Output the [x, y] coordinate of the center of the cell containing the given text.  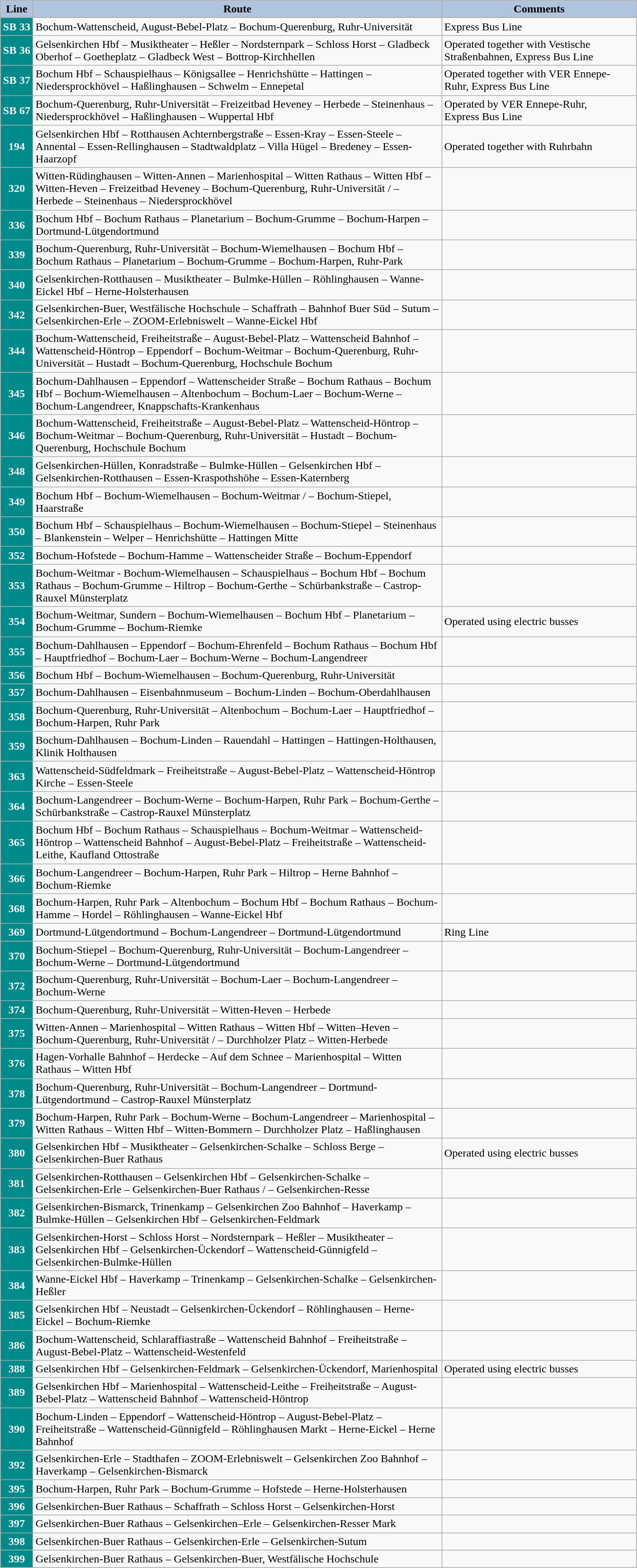
349 [17, 502]
395 [17, 1489]
382 [17, 1213]
Bochum-Harpen, Ruhr Park – Bochum-Grumme – Hofstede – Herne-Holsterhausen [237, 1489]
Gelsenkirchen-Buer Rathaus – Gelsenkirchen-Erle – Gelsenkirchen-Sutum [237, 1541]
Operated together with Vestische Straßenbahnen, Express Bus Line [539, 51]
Gelsenkirchen-Rotthausen – Gelsenkirchen Hbf – Gelsenkirchen-Schalke – Gelsenkirchen-Erle – Gelsenkirchen-Buer Rathaus / – Gelsenkirchen-Resse [237, 1183]
365 [17, 842]
Bochum-Dahlhausen – Eppendorf – Bochum-Ehrenfeld – Bochum Rathaus – Bochum Hbf – Hauptfriedhof – Bochum-Laer – Bochum-Werne – Bochum-Langendreer [237, 652]
397 [17, 1524]
Bochum-Dahlhausen – Bochum-Linden – Rauendahl – Hattingen – Hattingen-Holthausen, Klinik Holthausen [237, 746]
Gelsenkirchen-Buer Rathaus – Schaffrath – Schloss Horst – Gelsenkirchen-Horst [237, 1506]
Bochum-Querenburg, Ruhr-Universität – Freizeitbad Heveney – Herbede – Steinenhaus – Niedersprockhövel – Haßlinghausen – Wuppertal Hbf [237, 110]
Operated by VER Ennepe-Ruhr, Express Bus Line [539, 110]
386 [17, 1345]
Wanne-Eickel Hbf – Haverkamp – Trinenkamp – Gelsenkirchen-Schalke – Gelsenkirchen-Heßler [237, 1285]
Bochum-Querenburg, Ruhr-Universität – Altenbochum – Bochum-Laer – Hauptfriedhof – Bochum-Harpen, Ruhr Park [237, 716]
350 [17, 532]
390 [17, 1429]
Bochum Hbf – Schauspielhaus – Bochum-Wiemelhausen – Bochum-Stiepel – Steinenhaus – Blankenstein – Welper – Henrichshütte – Hattingen Mitte [237, 532]
381 [17, 1183]
Gelsenkirchen-Bismarck, Trinenkamp – Gelsenkirchen Zoo Bahnhof – Haverkamp – Bulmke-Hüllen – Gelsenkirchen Hbf – Gelsenkirchen-Feldmark [237, 1213]
Hagen-Vorhalle Bahnhof – Herdecke – Auf dem Schnee – Marienhospital – Witten Rathaus – Witten Hbf [237, 1063]
SB 33 [17, 27]
358 [17, 716]
Bochum-Hofstede – Bochum-Hamme – Wattenscheider Straße – Bochum-Eppendorf [237, 555]
354 [17, 621]
Bochum-Wattenscheid, Schlaraffiastraße – Wattenscheid Bahnhof – Freiheitstraße – August-Bebel-Platz – Wattenscheid-Westenfeld [237, 1345]
Bochum-Wattenscheid, August-Bebel-Platz – Bochum-Querenburg, Ruhr-Universität [237, 27]
Wattenscheid-Südfeldmark – Freiheitstraße – August-Bebel-Platz – Wattenscheid-Höntrop Kirche – Essen-Steele [237, 776]
Ring Line [539, 932]
Bochum-Dahlhausen – Eisenbahnmuseum – Bochum-Linden – Bochum-Oberdahlhausen [237, 693]
Express Bus Line [539, 27]
374 [17, 1010]
SB 67 [17, 110]
Gelsenkirchen-Buer, Westfälische Hochschule – Schaffrath – Bahnhof Buer Süd – Sutum – Gelsenkirchen-Erle – ZOOM-Erlebniswelt – Wanne-Eickel Hbf [237, 315]
396 [17, 1506]
Bochum-Weitmar, Sundern – Bochum-Wiemelhausen – Bochum Hbf – Planetarium – Bochum-Grumme – Bochum-Riemke [237, 621]
346 [17, 436]
SB 36 [17, 51]
Bochum Hbf – Bochum-Wiemelhausen – Bochum-Weitmar / – Bochum-Stiepel, Haarstraße [237, 502]
370 [17, 956]
345 [17, 393]
SB 37 [17, 80]
366 [17, 878]
336 [17, 225]
372 [17, 986]
Bochum-Querenburg, Ruhr-Universität – Bochum-Laer – Bochum-Langendreer – Bochum-Werne [237, 986]
357 [17, 693]
Bochum-Stiepel – Bochum-Querenburg, Ruhr-Universität – Bochum-Langendreer – Bochum-Werne – Dortmund-Lütgendortmund [237, 956]
Bochum Hbf – Schauspielhaus – Königsallee – Henrichshütte – Hattingen – Niedersprockhövel – Haßlinghausen – Schwelm – Ennepetal [237, 80]
384 [17, 1285]
344 [17, 351]
Bochum Hbf – Bochum-Wiemelhausen – Bochum-Querenburg, Ruhr-Universität [237, 675]
376 [17, 1063]
Bochum-Querenburg, Ruhr-Universität – Witten-Heven – Herbede [237, 1010]
348 [17, 472]
Bochum-Langendreer – Bochum-Werne – Bochum-Harpen, Ruhr Park – Bochum-Gerthe – Schürbankstraße – Castrop-Rauxel Münsterplatz [237, 806]
Line [17, 9]
Bochum-Querenburg, Ruhr-Universität – Bochum-Langendreer – Dortmund-Lütgendortmund – Castrop-Rauxel Münsterplatz [237, 1094]
Gelsenkirchen Hbf – Musiktheater – Heßler – Nordsternpark – Schloss Horst – Gladbeck Oberhof – Goetheplatz – Gladbeck West – Bottrop-Kirchhellen [237, 51]
364 [17, 806]
340 [17, 284]
320 [17, 189]
359 [17, 746]
352 [17, 555]
355 [17, 652]
399 [17, 1559]
Route [237, 9]
368 [17, 908]
369 [17, 932]
Gelsenkirchen Hbf – Marienhospital – Wattenscheid-Leithe – Freiheitstraße – August-Bebel-Platz – Wattenscheid Bahnhof – Wattenscheid-Höntrop [237, 1393]
Gelsenkirchen Hbf – Gelsenkirchen-Feldmark – Gelsenkirchen-Ückendorf, Marienhospital [237, 1369]
363 [17, 776]
194 [17, 146]
375 [17, 1034]
339 [17, 255]
Dortmund-Lütgendortmund – Bochum-Langendreer – Dortmund-Lütgendortmund [237, 932]
Bochum Hbf – Bochum Rathaus – Planetarium – Bochum-Grumme – Bochum-Harpen – Dortmund-Lütgendortmund [237, 225]
Operated together with Ruhrbahn [539, 146]
385 [17, 1315]
378 [17, 1094]
398 [17, 1541]
Gelsenkirchen-Rotthausen – Musiktheater – Bulmke-Hüllen – Röhlinghausen – Wanne-Eickel Hbf – Herne-Holsterhausen [237, 284]
388 [17, 1369]
Gelsenkirchen-Buer Rathaus – Gelsenkirchen–Erle – Gelsenkirchen-Resser Mark [237, 1524]
389 [17, 1393]
Gelsenkirchen-Buer Rathaus – Gelsenkirchen-Buer, Westfälische Hochschule [237, 1559]
353 [17, 585]
Bochum-Harpen, Ruhr Park – Altenbochum – Bochum Hbf – Bochum Rathaus – Bochum-Hamme – Hordel – Röhlinghausen – Wanne-Eickel Hbf [237, 908]
Gelsenkirchen-Hüllen, Konradstraße – Bulmke-Hüllen – Gelsenkirchen Hbf – Gelsenkirchen-Rotthausen – Essen-Kraspothshöhe – Essen-Katernberg [237, 472]
Bochum-Querenburg, Ruhr-Universität – Bochum-Wiemelhausen – Bochum Hbf – Bochum Rathaus – Planetarium – Bochum-Grumme – Bochum-Harpen, Ruhr-Park [237, 255]
Gelsenkirchen-Erle – Stadthafen – ZOOM-Erlebniswelt – Gelsenkirchen Zoo Bahnhof – Haverkamp – Gelsenkirchen-Bismarck [237, 1465]
379 [17, 1123]
Gelsenkirchen Hbf – Musiktheater – Gelsenkirchen-Schalke – Schloss Berge – Gelsenkirchen-Buer Rathaus [237, 1153]
392 [17, 1465]
342 [17, 315]
380 [17, 1153]
Bochum-Langendreer – Bochum-Harpen, Ruhr Park – Hiltrop – Herne Bahnhof – Bochum-Riemke [237, 878]
Comments [539, 9]
Gelsenkirchen Hbf – Neustadt – Gelsenkirchen-Ückendorf – Röhlinghausen – Herne-Eickel – Bochum-Riemke [237, 1315]
383 [17, 1249]
Operated together with VER Ennepe-Ruhr, Express Bus Line [539, 80]
356 [17, 675]
